Identify which cell holds the provided text, then report its [X, Y] central coordinate. 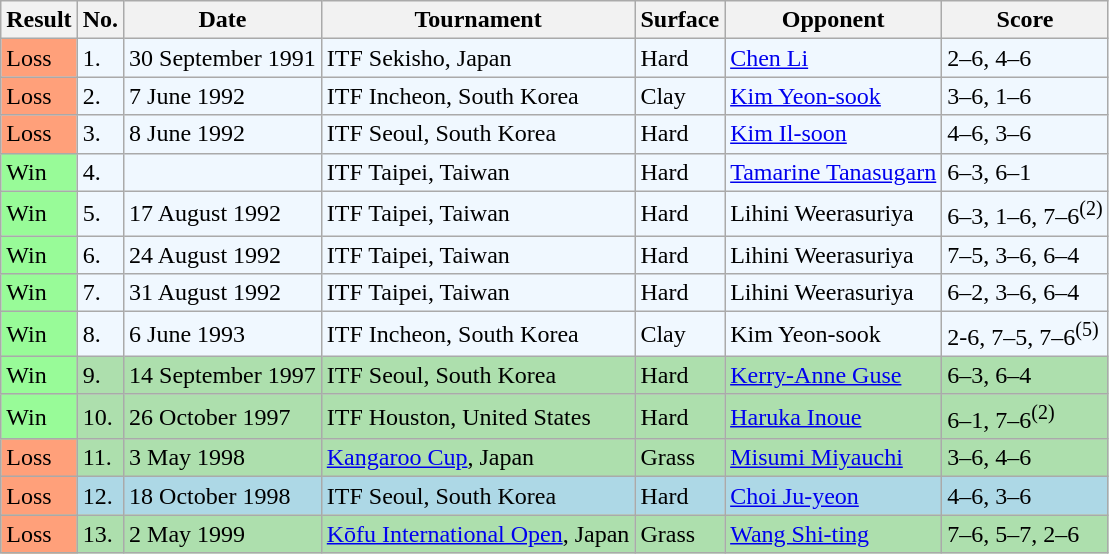
ITF Houston, United States [478, 416]
2. [100, 96]
Chen Li [834, 58]
Date [223, 20]
Tournament [478, 20]
4. [100, 172]
5. [100, 214]
1. [100, 58]
10. [100, 416]
7–5, 3–6, 6–4 [1025, 255]
6–3, 6–4 [1025, 375]
Kerry-Anne Guse [834, 375]
ITF Sekisho, Japan [478, 58]
13. [100, 534]
3 May 1998 [223, 458]
Result [39, 20]
3. [100, 134]
2-6, 7–5, 7–6(5) [1025, 334]
6–3, 6–1 [1025, 172]
Tamarine Tanasugarn [834, 172]
7 June 1992 [223, 96]
7–6, 5–7, 2–6 [1025, 534]
Kōfu International Open, Japan [478, 534]
6. [100, 255]
24 August 1992 [223, 255]
Score [1025, 20]
3–6, 1–6 [1025, 96]
6–1, 7–6(2) [1025, 416]
No. [100, 20]
11. [100, 458]
2 May 1999 [223, 534]
9. [100, 375]
Kangaroo Cup, Japan [478, 458]
6–2, 3–6, 6–4 [1025, 293]
Surface [680, 20]
14 September 1997 [223, 375]
Haruka Inoue [834, 416]
7. [100, 293]
3–6, 4–6 [1025, 458]
18 October 1998 [223, 496]
2–6, 4–6 [1025, 58]
30 September 1991 [223, 58]
31 August 1992 [223, 293]
8 June 1992 [223, 134]
12. [100, 496]
Misumi Miyauchi [834, 458]
Choi Ju-yeon [834, 496]
17 August 1992 [223, 214]
8. [100, 334]
Opponent [834, 20]
6 June 1993 [223, 334]
26 October 1997 [223, 416]
Kim Il-soon [834, 134]
6–3, 1–6, 7–6(2) [1025, 214]
Wang Shi-ting [834, 534]
